From the cell containing the given text, extract its center point as [x, y] coordinate. 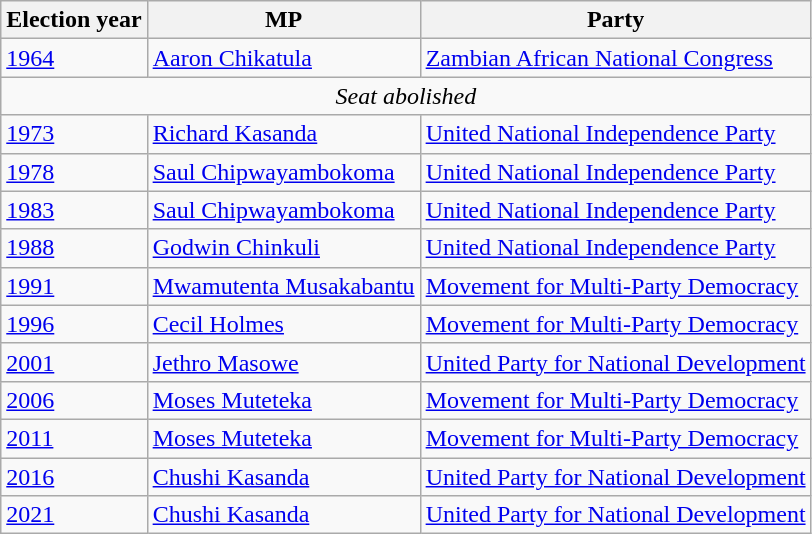
Election year [74, 20]
MP [284, 20]
2021 [74, 515]
Zambian African National Congress [616, 58]
2006 [74, 400]
1973 [74, 134]
Party [616, 20]
Jethro Masowe [284, 362]
1983 [74, 210]
2011 [74, 438]
1991 [74, 286]
Godwin Chinkuli [284, 248]
Seat abolished [406, 96]
2016 [74, 477]
Mwamutenta Musakabantu [284, 286]
1964 [74, 58]
Aaron Chikatula [284, 58]
1988 [74, 248]
1996 [74, 324]
Richard Kasanda [284, 134]
2001 [74, 362]
Cecil Holmes [284, 324]
1978 [74, 172]
